Output the (x, y) coordinate of the center of the cell containing the given text.  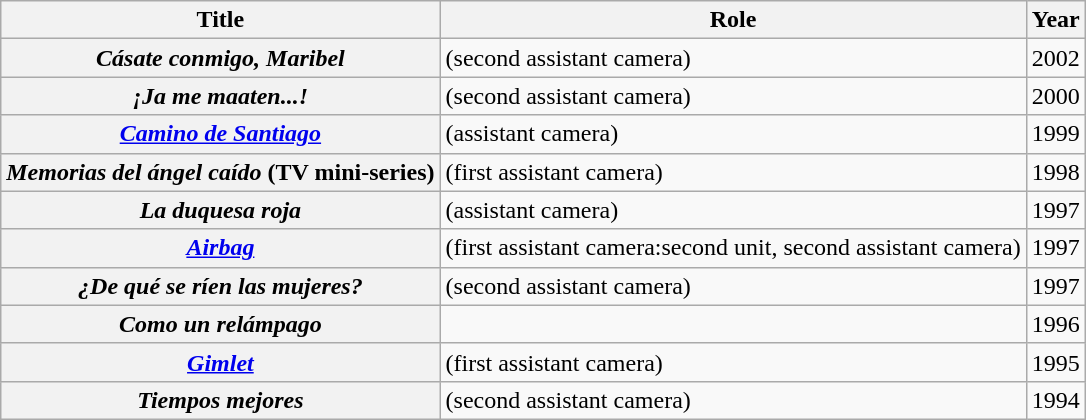
1998 (1056, 172)
Year (1056, 20)
(first assistant camera:second unit, second assistant camera) (733, 248)
Role (733, 20)
Tiempos mejores (220, 400)
Memorias del ángel caído (TV mini-series) (220, 172)
2000 (1056, 96)
Airbag (220, 248)
2002 (1056, 58)
Como un relámpago (220, 324)
1995 (1056, 362)
Title (220, 20)
Gimlet (220, 362)
Camino de Santiago (220, 134)
1996 (1056, 324)
Cásate conmigo, Maribel (220, 58)
La duquesa roja (220, 210)
1994 (1056, 400)
¿De qué se ríen las mujeres? (220, 286)
1999 (1056, 134)
¡Ja me maaten...! (220, 96)
